Detect which cell encompasses the target text, then output its (X, Y) center coordinate. 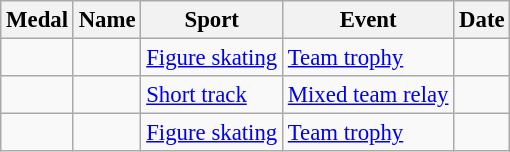
Sport (212, 20)
Mixed team relay (368, 95)
Date (482, 20)
Event (368, 20)
Medal (38, 20)
Name (107, 20)
Short track (212, 95)
